Pinpoint the cell where the given text exists, returning its (X, Y) midpoint coordinate. 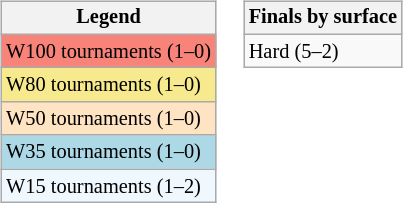
W100 tournaments (1–0) (108, 51)
Legend (108, 18)
Finals by surface (323, 18)
W35 tournaments (1–0) (108, 152)
W15 tournaments (1–2) (108, 186)
W80 tournaments (1–0) (108, 85)
W50 tournaments (1–0) (108, 119)
Hard (5–2) (323, 51)
